Output the [X, Y] coordinate of the center of the cell containing the given text.  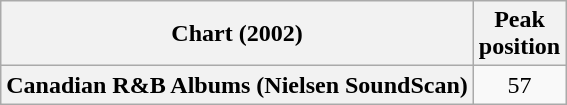
57 [519, 85]
Chart (2002) [238, 34]
Peakposition [519, 34]
Canadian R&B Albums (Nielsen SoundScan) [238, 85]
